Search for the cell housing the specified text and yield its (X, Y) center coordinate. 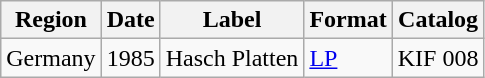
Format (348, 20)
Germany (51, 58)
1985 (130, 58)
Hasch Platten (232, 58)
Region (51, 20)
LP (348, 58)
KIF 008 (438, 58)
Date (130, 20)
Label (232, 20)
Catalog (438, 20)
